For the text-containing cell, return its midpoint in (x, y) coordinate format. 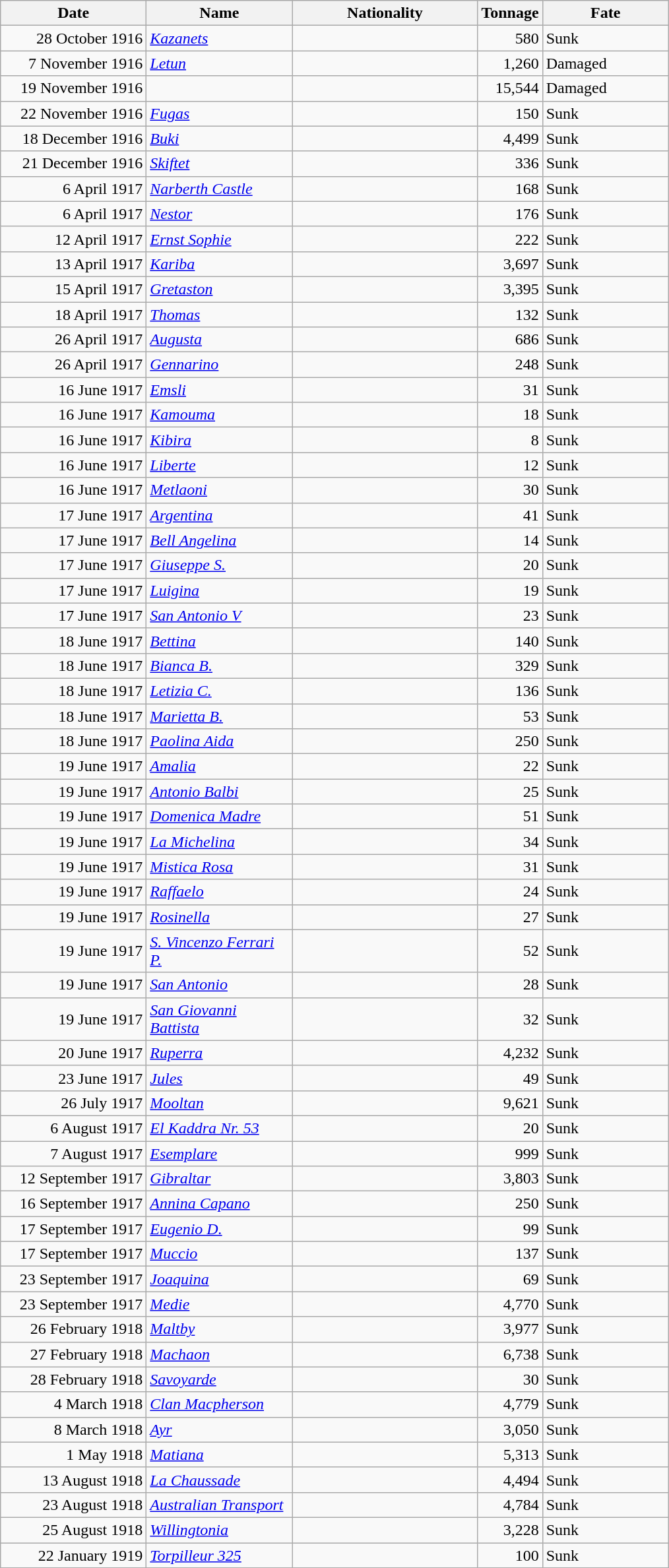
248 (510, 365)
22 November 1916 (74, 113)
52 (510, 951)
Domenica Madre (219, 817)
Metlaoni (219, 490)
168 (510, 189)
150 (510, 113)
16 September 1917 (74, 1204)
28 February 1918 (74, 1379)
24 (510, 892)
Willingtonia (219, 1530)
18 (510, 415)
Amalia (219, 767)
329 (510, 666)
San Giovanni Battista (219, 1019)
Kibira (219, 440)
Maltby (219, 1329)
Thomas (219, 315)
Clan Macpherson (219, 1404)
4,770 (510, 1304)
Giuseppe S. (219, 565)
Torpilleur 325 (219, 1555)
53 (510, 716)
Nestor (219, 214)
Muccio (219, 1254)
51 (510, 817)
Nationality (385, 13)
Skiftet (219, 164)
8 March 1918 (74, 1429)
1,260 (510, 63)
13 August 1918 (74, 1480)
20 June 1917 (74, 1053)
26 July 1917 (74, 1103)
3,803 (510, 1179)
San Antonio (219, 985)
Liberte (219, 465)
Fugas (219, 113)
4,494 (510, 1480)
27 February 1918 (74, 1354)
Name (219, 13)
Mistica Rosa (219, 867)
La Michelina (219, 842)
136 (510, 691)
Annina Capano (219, 1204)
Mooltan (219, 1103)
99 (510, 1229)
34 (510, 842)
336 (510, 164)
27 (510, 917)
Narberth Castle (219, 189)
22 (510, 767)
69 (510, 1279)
1 May 1918 (74, 1455)
Kariba (219, 264)
3,050 (510, 1429)
23 (510, 615)
32 (510, 1019)
Marietta B. (219, 716)
Matiana (219, 1455)
Luigina (219, 590)
Ernst Sophie (219, 239)
3,395 (510, 289)
4,784 (510, 1505)
12 September 1917 (74, 1179)
Buki (219, 139)
12 (510, 465)
6,738 (510, 1354)
Jules (219, 1078)
18 December 1916 (74, 139)
15,544 (510, 88)
686 (510, 340)
23 August 1918 (74, 1505)
Fate (606, 13)
13 April 1917 (74, 264)
Machaon (219, 1354)
Tonnage (510, 13)
3,697 (510, 264)
Paolina Aida (219, 741)
100 (510, 1555)
25 (510, 792)
132 (510, 315)
Gennarino (219, 365)
Gretaston (219, 289)
Raffaelo (219, 892)
15 April 1917 (74, 289)
Augusta (219, 340)
28 (510, 985)
19 (510, 590)
14 (510, 540)
Emsli (219, 390)
Esemplare (219, 1154)
Bianca B. (219, 666)
Ayr (219, 1429)
Gibraltar (219, 1179)
Ruperra (219, 1053)
41 (510, 515)
49 (510, 1078)
5,313 (510, 1455)
Rosinella (219, 917)
22 January 1919 (74, 1555)
999 (510, 1154)
7 November 1916 (74, 63)
3,977 (510, 1329)
9,621 (510, 1103)
Argentina (219, 515)
140 (510, 641)
8 (510, 440)
El Kaddra Nr. 53 (219, 1128)
Eugenio D. (219, 1229)
Savoyarde (219, 1379)
3,228 (510, 1530)
Medie (219, 1304)
18 April 1917 (74, 315)
La Chaussade (219, 1480)
12 April 1917 (74, 239)
137 (510, 1254)
Letun (219, 63)
Letizia C. (219, 691)
580 (510, 38)
Bettina (219, 641)
4,779 (510, 1404)
Date (74, 13)
176 (510, 214)
23 June 1917 (74, 1078)
28 October 1916 (74, 38)
San Antonio V (219, 615)
4 March 1918 (74, 1404)
25 August 1918 (74, 1530)
21 December 1916 (74, 164)
Kazanets (219, 38)
Antonio Balbi (219, 792)
6 August 1917 (74, 1128)
Bell Angelina (219, 540)
26 February 1918 (74, 1329)
Kamouma (219, 415)
4,499 (510, 139)
7 August 1917 (74, 1154)
Australian Transport (219, 1505)
Joaquina (219, 1279)
222 (510, 239)
S. Vincenzo Ferrari P. (219, 951)
19 November 1916 (74, 88)
4,232 (510, 1053)
